Search for the cell housing the specified text and yield its [X, Y] center coordinate. 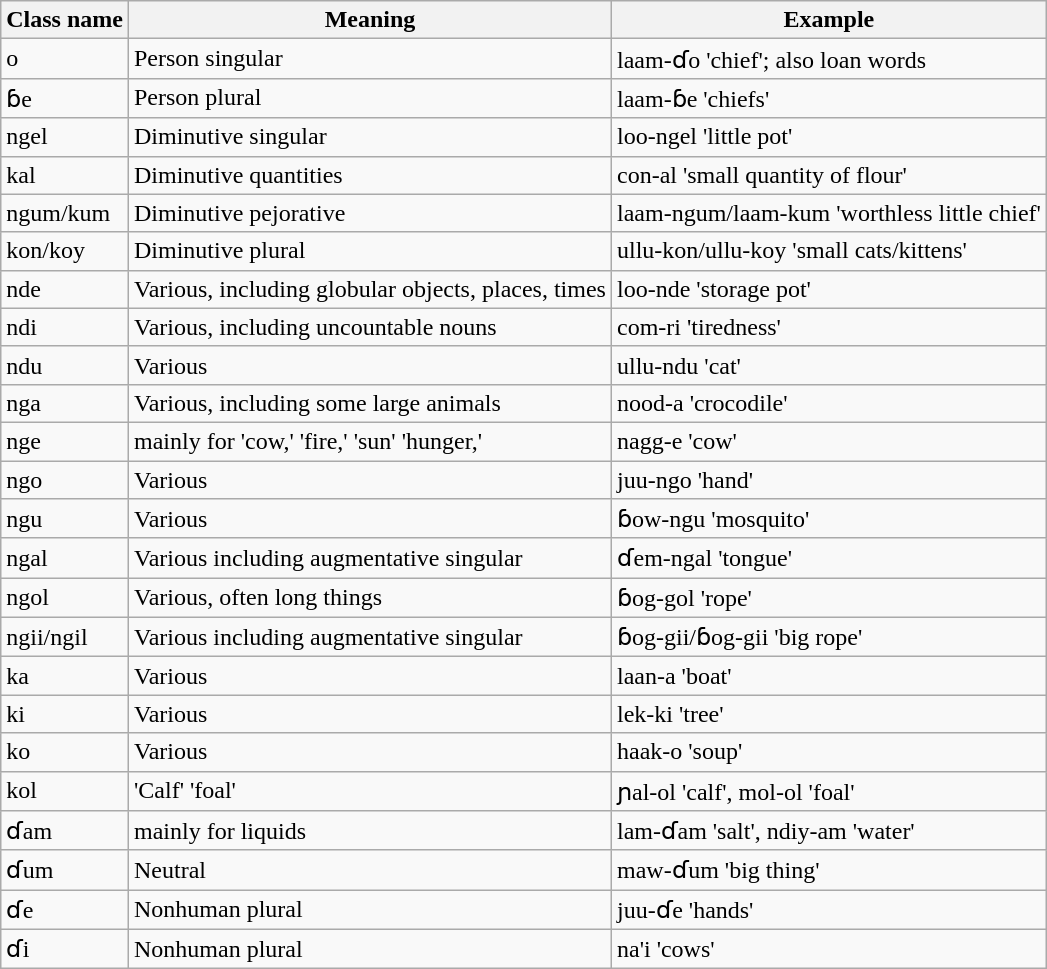
loo-ngel 'little pot' [828, 137]
Person singular [370, 59]
ɓe [65, 98]
Various, often long things [370, 598]
juu-ɗe 'hands' [828, 910]
laam-ɓe 'chiefs' [828, 98]
kon/koy [65, 251]
ɓog-gol 'rope' [828, 598]
ullu-ndu 'cat' [828, 365]
ɓog-gii/ɓog-gii 'big rope' [828, 637]
ngal [65, 558]
ɗam [65, 831]
ndu [65, 365]
Various, including some large animals [370, 403]
ki [65, 714]
ka [65, 676]
ngol [65, 598]
laam-ngum/laam-kum 'worthless little chief' [828, 213]
nde [65, 289]
laan-a 'boat' [828, 676]
ɗum [65, 870]
ɓow-ngu 'mosquito' [828, 519]
Diminutive plural [370, 251]
nagg-e 'cow' [828, 441]
mainly for 'cow,' 'fire,' 'sun' 'hunger,' [370, 441]
ndi [65, 327]
nood-a 'crocodile' [828, 403]
ko [65, 752]
'Calf' 'foal' [370, 791]
loo-nde 'storage pot' [828, 289]
kol [65, 791]
Various, including uncountable nouns [370, 327]
Meaning [370, 20]
kal [65, 175]
ngu [65, 519]
Various, including globular objects, places, times [370, 289]
com-ri 'tiredness' [828, 327]
Diminutive pejorative [370, 213]
na'i 'cows' [828, 949]
o [65, 59]
ɗem-ngal 'tongue' [828, 558]
haak-o 'soup' [828, 752]
mainly for liquids [370, 831]
ɲal-ol 'calf', mol-ol 'foal' [828, 791]
laam-ɗo 'chief'; also loan words [828, 59]
lam-ɗam 'salt', ndiy-am 'water' [828, 831]
Diminutive singular [370, 137]
Class name [65, 20]
Neutral [370, 870]
ɗe [65, 910]
juu-ngo 'hand' [828, 479]
ngum/kum [65, 213]
lek-ki 'tree' [828, 714]
ngel [65, 137]
nge [65, 441]
Person plural [370, 98]
Example [828, 20]
ullu-kon/ullu-koy 'small cats/kittens' [828, 251]
Diminutive quantities [370, 175]
ngii/ngil [65, 637]
con-al 'small quantity of flour' [828, 175]
ngo [65, 479]
nga [65, 403]
maw-ɗum 'big thing' [828, 870]
ɗi [65, 949]
